Capture the cell that displays the provided text and extract its (x, y) central coordinate. 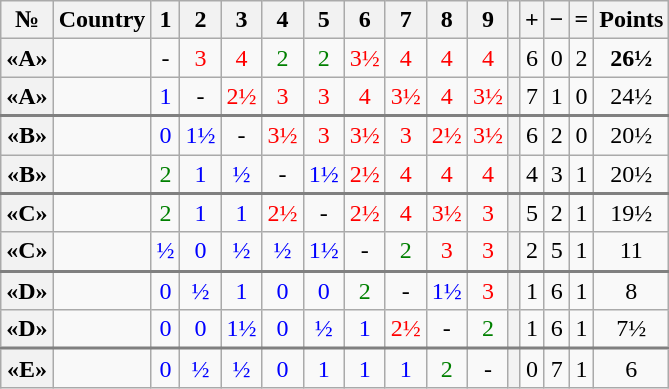
№ (27, 20)
11 (632, 252)
26½ (632, 58)
− (556, 20)
Country (102, 20)
9 (488, 20)
7½ (632, 330)
Points (632, 20)
= (582, 20)
19½ (632, 212)
«E» (27, 368)
24½ (632, 96)
+ (532, 20)
